Determine the (x, y) coordinate at the center of the cell enclosing the given text.  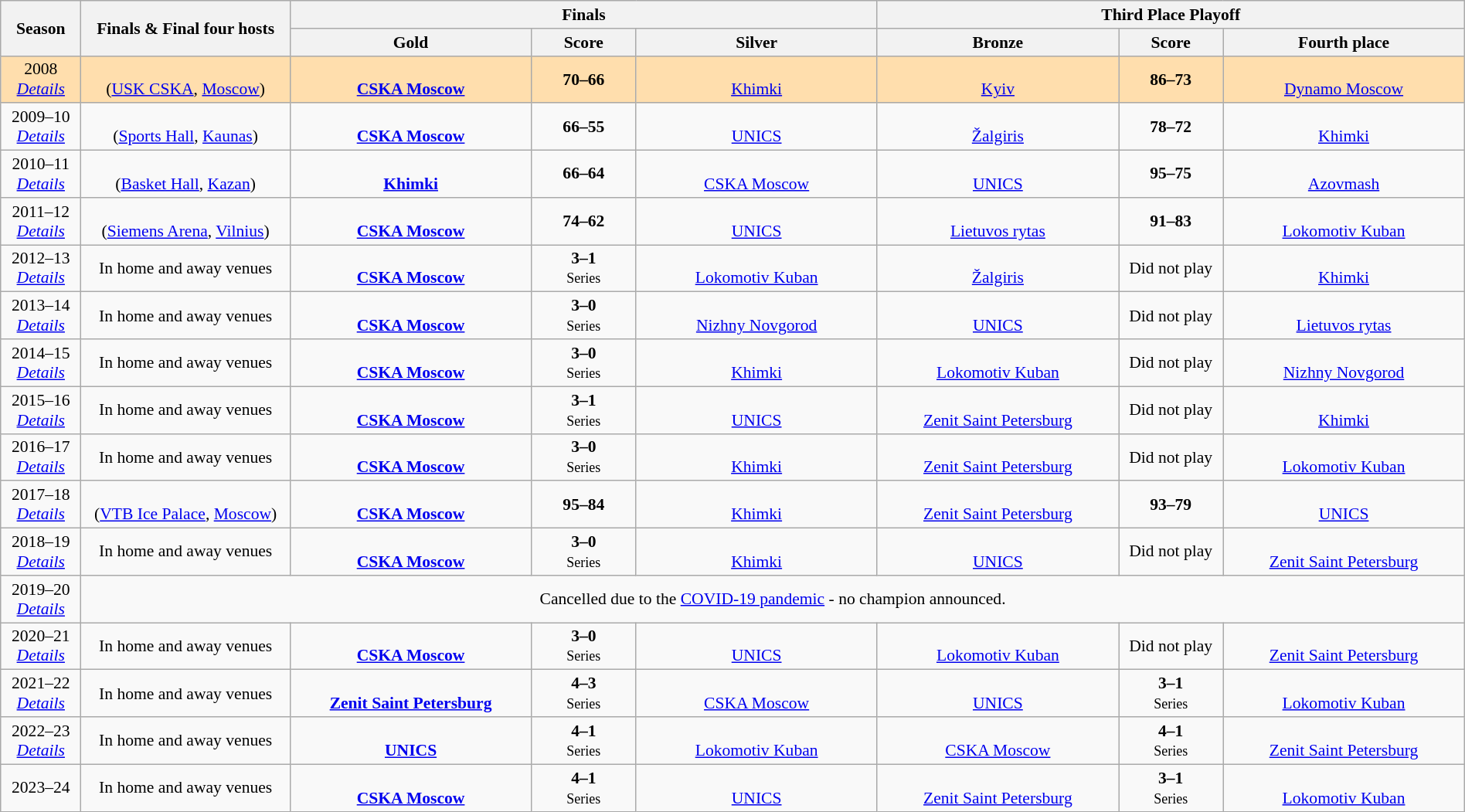
(VTB Ice Palace, Moscow) (185, 505)
2017–18 Details (41, 505)
(USK CSKA, Moscow) (185, 79)
66–55 (584, 127)
(Sports Hall, Kaunas) (185, 127)
91–83 (1171, 221)
78–72 (1171, 127)
70–66 (584, 79)
Season (41, 28)
Kyiv (998, 79)
66–64 (584, 175)
2016–17 Details (41, 457)
2019–20 Details (41, 600)
2011–12 Details (41, 221)
2010–11 Details (41, 175)
Dynamo Moscow (1344, 79)
93–79 (1171, 505)
4–3Series (584, 694)
2008 Details (41, 79)
2020–21 Details (41, 646)
2023–24 (41, 788)
2014–15 Details (41, 363)
2012–13 Details (41, 269)
Cancelled due to the COVID-19 pandemic - no champion announced. (773, 600)
Finals (583, 15)
95–84 (584, 505)
(Basket Hall, Kazan) (185, 175)
2009–10 Details (41, 127)
86–73 (1171, 79)
2018–19 Details (41, 552)
95–75 (1171, 175)
Azovmash (1344, 175)
Bronze (998, 42)
Finals & Final four hosts (185, 28)
(Siemens Arena, Vilnius) (185, 221)
Third Place Playoff (1171, 15)
2013–14 Details (41, 315)
2021–22 Details (41, 694)
Fourth place (1344, 42)
Gold (410, 42)
2015–16 Details (41, 409)
Silver (756, 42)
74–62 (584, 221)
2022–23 Details (41, 740)
